Locate the cell with the specified text and output its (x, y) center coordinate. 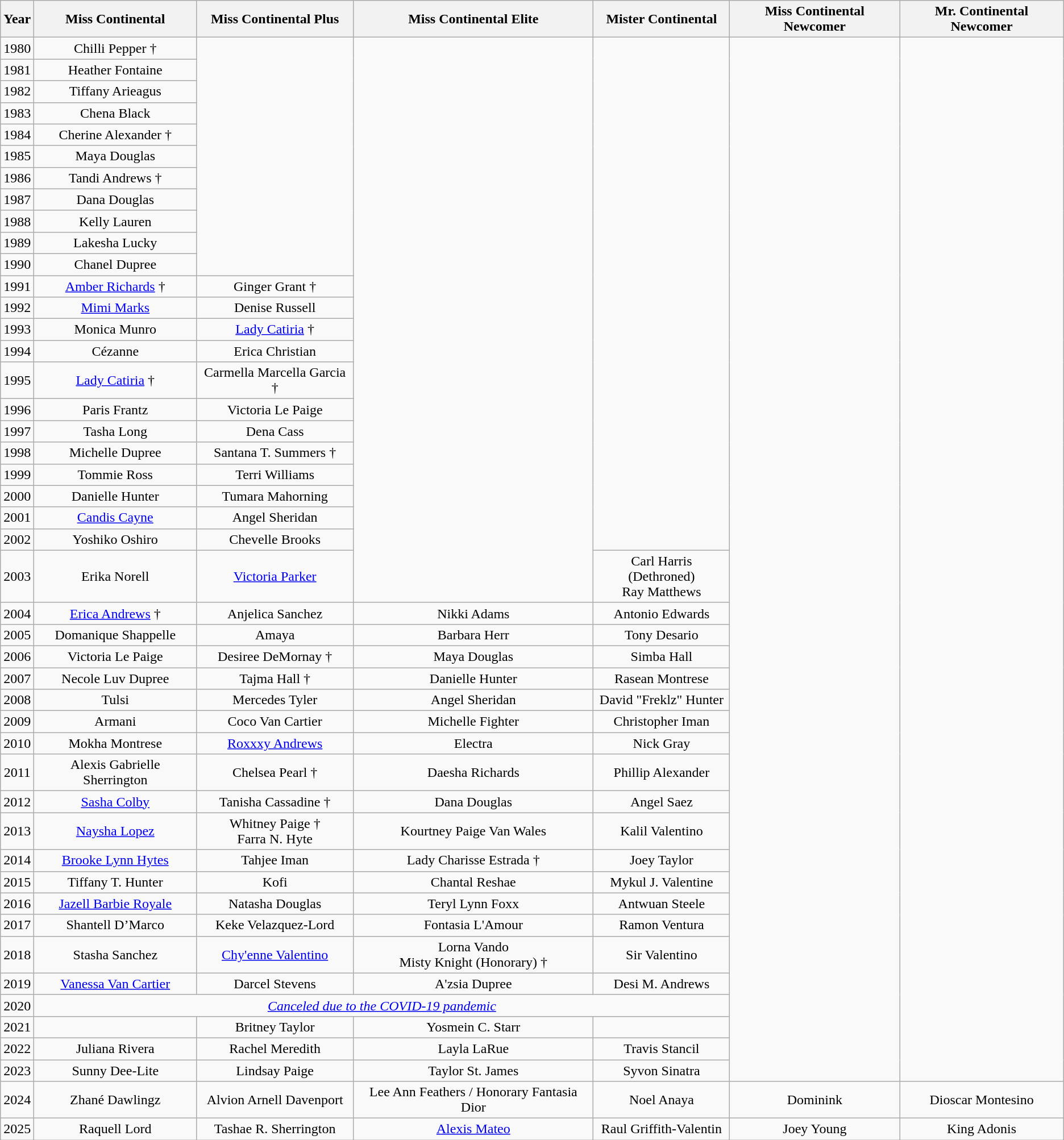
David "Freklz" Hunter (662, 700)
1984 (17, 135)
Mr. Continental Newcomer (982, 19)
Chilli Pepper † (115, 48)
Tasha Long (115, 431)
Victoria Parker (275, 576)
2014 (17, 860)
Tahjee Iman (275, 860)
Nikki Adams (473, 613)
Electra (473, 743)
Mercedes Tyler (275, 700)
Canceled due to the COVID-19 pandemic (382, 1005)
Amber Richards † (115, 286)
2003 (17, 576)
Joey Young (815, 1129)
Keke Velazquez-Lord (275, 925)
1981 (17, 70)
1983 (17, 113)
Zhané Dawlingz (115, 1100)
Paris Frantz (115, 410)
Desiree DeMornay † (275, 656)
2022 (17, 1049)
Michelle Fighter (473, 722)
Taylor St. James (473, 1070)
Joey Taylor (662, 860)
Tulsi (115, 700)
Layla LaRue (473, 1049)
Tommie Ross (115, 475)
Rasean Montrese (662, 678)
2024 (17, 1100)
Yosmein C. Starr (473, 1027)
Necole Luv Dupree (115, 678)
King Adonis (982, 1129)
Denise Russell (275, 308)
Kofi (275, 882)
Terri Williams (275, 475)
Britney Taylor (275, 1027)
1980 (17, 48)
Dominink (815, 1100)
Mister Continental (662, 19)
Raul Griffith-Valentin (662, 1129)
Lorna VandoMisty Knight (Honorary) † (473, 955)
Tanisha Cassadine † (275, 802)
1996 (17, 410)
Miss Continental (115, 19)
Cézanne (115, 351)
Erika Norell (115, 576)
Kelly Lauren (115, 221)
Phillip Alexander (662, 773)
Sunny Dee-Lite (115, 1070)
Tajma Hall † (275, 678)
2006 (17, 656)
Barbara Herr (473, 635)
Miss Continental Plus (275, 19)
Naysha Lopez (115, 831)
Santana T. Summers † (275, 453)
Tandi Andrews † (115, 178)
1987 (17, 199)
Year (17, 19)
Mimi Marks (115, 308)
2016 (17, 904)
1985 (17, 156)
2017 (17, 925)
1994 (17, 351)
A'zsia Dupree (473, 984)
Tiffany T. Hunter (115, 882)
Chy'enne Valentino (275, 955)
Vanessa Van Cartier (115, 984)
Roxxxy Andrews (275, 743)
Michelle Dupree (115, 453)
Ramon Ventura (662, 925)
Lee Ann Feathers / Honorary Fantasia Dior (473, 1100)
Miss Continental Elite (473, 19)
Cherine Alexander † (115, 135)
Lakesha Lucky (115, 243)
Chelsea Pearl † (275, 773)
Shantell D’Marco (115, 925)
Brooke Lynn Hytes (115, 860)
Alexis Mateo (473, 1129)
1988 (17, 221)
Daesha Richards (473, 773)
Chevelle Brooks (275, 539)
Amaya (275, 635)
Domanique Shappelle (115, 635)
1997 (17, 431)
1991 (17, 286)
Stasha Sanchez (115, 955)
Candis Cayne (115, 518)
2018 (17, 955)
Angel Saez (662, 802)
Antonio Edwards (662, 613)
Travis Stancil (662, 1049)
Dena Cass (275, 431)
2009 (17, 722)
Teryl Lynn Foxx (473, 904)
Tashae R. Sherrington (275, 1129)
2023 (17, 1070)
Sir Valentino (662, 955)
Carmella Marcella Garcia † (275, 381)
1982 (17, 91)
Chantal Reshae (473, 882)
2000 (17, 496)
Coco Van Cartier (275, 722)
Mokha Montrese (115, 743)
1989 (17, 243)
2021 (17, 1027)
Anjelica Sanchez (275, 613)
Mykul J. Valentine (662, 882)
Raquell Lord (115, 1129)
Fontasia L'Amour (473, 925)
1990 (17, 264)
Kalil Valentino (662, 831)
2004 (17, 613)
1998 (17, 453)
Whitney Paige †Farra N. Hyte (275, 831)
2010 (17, 743)
Rachel Meredith (275, 1049)
Dioscar Montesino (982, 1100)
1993 (17, 330)
1999 (17, 475)
2012 (17, 802)
Tiffany Arieagus (115, 91)
Sasha Colby (115, 802)
Carl Harris (Dethroned)Ray Matthews (662, 576)
Syvon Sinatra (662, 1070)
Kourtney Paige Van Wales (473, 831)
1986 (17, 178)
2020 (17, 1005)
2005 (17, 635)
Tony Desario (662, 635)
Miss Continental Newcomer (815, 19)
Natasha Douglas (275, 904)
2025 (17, 1129)
Christopher Iman (662, 722)
2011 (17, 773)
Antwuan Steele (662, 904)
Simba Hall (662, 656)
Heather Fontaine (115, 70)
2013 (17, 831)
Yoshiko Oshiro (115, 539)
Erica Christian (275, 351)
Tumara Mahorning (275, 496)
1992 (17, 308)
Noel Anaya (662, 1100)
Lady Charisse Estrada † (473, 860)
Alvion Arnell Davenport (275, 1100)
2015 (17, 882)
Darcel Stevens (275, 984)
2007 (17, 678)
Armani (115, 722)
Nick Gray (662, 743)
Monica Munro (115, 330)
Chanel Dupree (115, 264)
Lindsay Paige (275, 1070)
Erica Andrews † (115, 613)
2019 (17, 984)
Ginger Grant † (275, 286)
1995 (17, 381)
Alexis Gabrielle Sherrington (115, 773)
2001 (17, 518)
Desi M. Andrews (662, 984)
Juliana Rivera (115, 1049)
Jazell Barbie Royale (115, 904)
Chena Black (115, 113)
2008 (17, 700)
2002 (17, 539)
